Find where the given text appears and provide that cell's center as (x, y) coordinate. 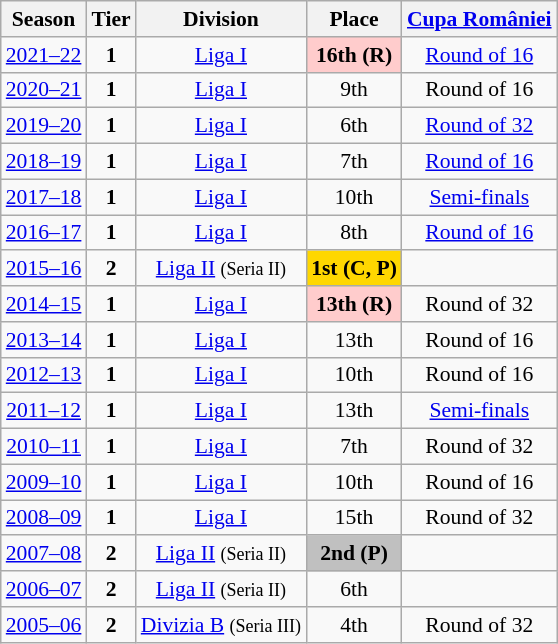
2008–09 (44, 518)
2014–15 (44, 304)
Divizia B (Seria III) (221, 625)
Place (354, 19)
2019–20 (44, 126)
2006–07 (44, 589)
4th (354, 625)
2015–16 (44, 269)
2011–12 (44, 411)
2016–17 (44, 233)
1st (C, P) (354, 269)
2009–10 (44, 482)
13th (R) (354, 304)
8th (354, 233)
2nd (P) (354, 554)
2007–08 (44, 554)
2018–19 (44, 162)
2021–22 (44, 55)
2020–21 (44, 90)
2012–13 (44, 375)
Tier (110, 19)
Season (44, 19)
9th (354, 90)
15th (354, 518)
2010–11 (44, 447)
2017–18 (44, 197)
Division (221, 19)
2013–14 (44, 340)
16th (R) (354, 55)
Cupa României (480, 19)
2005–06 (44, 625)
